Detect which cell encompasses the target text, then output its (x, y) center coordinate. 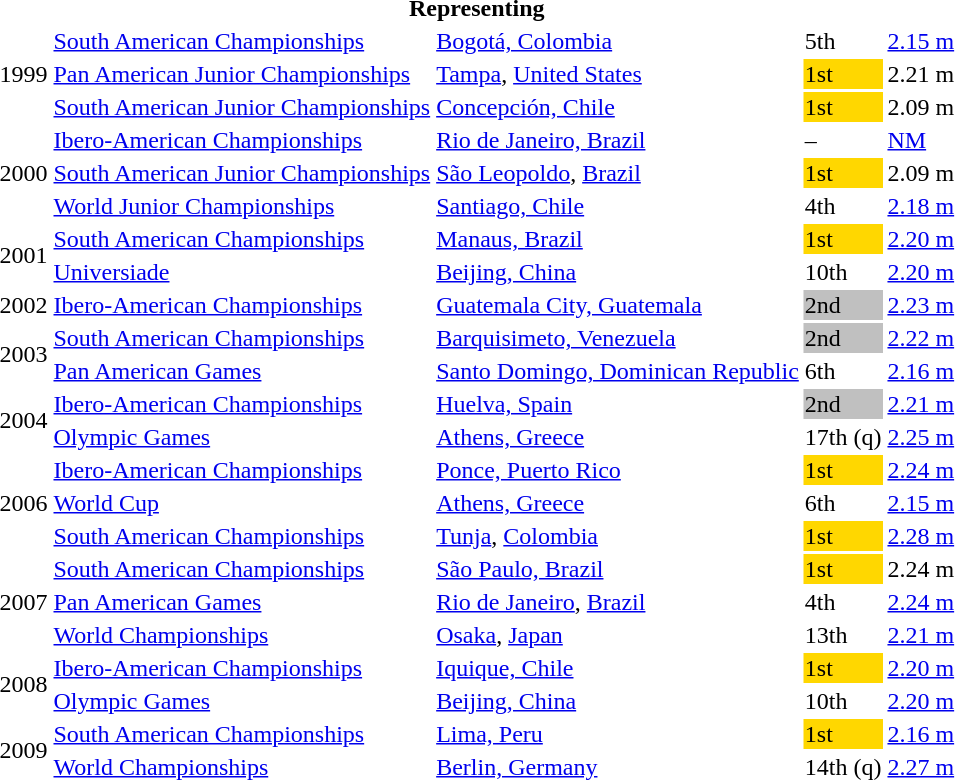
Concepción, Chile (618, 107)
São Paulo, Brazil (618, 569)
World Championships (242, 635)
Huelva, Spain (618, 404)
Universiade (242, 272)
Iquique, Chile (618, 668)
– (843, 140)
Ponce, Puerto Rico (618, 470)
13th (843, 635)
5th (843, 41)
Santiago, Chile (618, 206)
World Junior Championships (242, 206)
Osaka, Japan (618, 635)
Manaus, Brazil (618, 239)
Santo Domingo, Dominican Republic (618, 371)
World Cup (242, 503)
Pan American Junior Championships (242, 74)
Lima, Peru (618, 734)
Barquisimeto, Venezuela (618, 338)
Tunja, Colombia (618, 536)
Bogotá, Colombia (618, 41)
São Leopoldo, Brazil (618, 173)
17th (q) (843, 437)
Tampa, United States (618, 74)
Guatemala City, Guatemala (618, 305)
